Provide the (X, Y) coordinate of the cell's center where the given text is located.  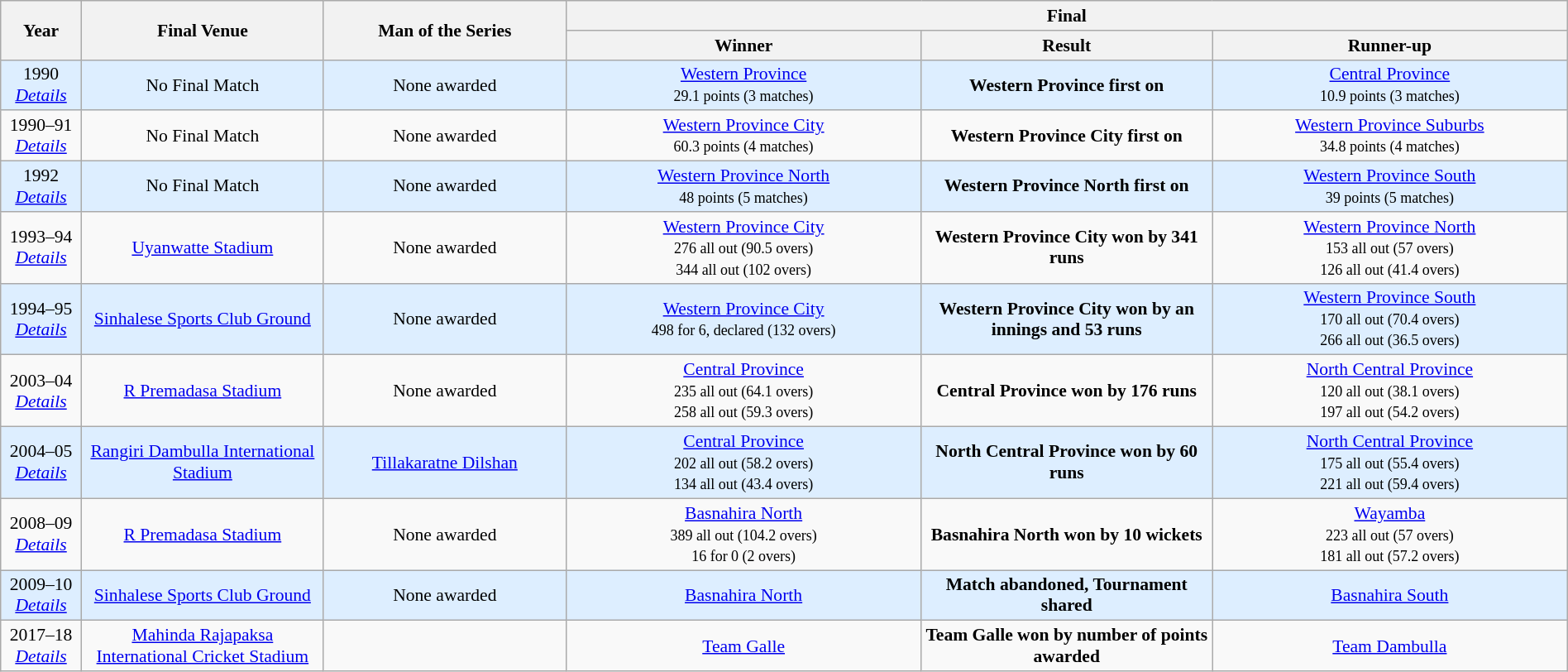
Uyanwatte Stadium (202, 248)
1993–94Details (41, 248)
Wayamba223 all out (57 overs)181 all out (57.2 overs) (1390, 535)
Western Province South170 all out (70.4 overs)266 all out (36.5 overs) (1390, 319)
Basnahira North (743, 596)
Central Province10.9 points (3 matches) (1390, 84)
Western Province City first on (1067, 136)
Man of the Series (445, 30)
2003–04Details (41, 391)
Western Province North first on (1067, 187)
Tillakaratne Dilshan (445, 463)
Western Province Suburbs34.8 points (4 matches) (1390, 136)
1994–95Details (41, 319)
Western Province North153 all out (57 overs)126 all out (41.4 overs) (1390, 248)
Central Province235 all out (64.1 overs)258 all out (59.3 overs) (743, 391)
Basnahira North389 all out (104.2 overs)16 for 0 (2 overs) (743, 535)
Western Province City won by an innings and 53 runs (1067, 319)
Western Province City498 for 6, declared (132 overs) (743, 319)
1990–91Details (41, 136)
2009–10Details (41, 596)
2008–09Details (41, 535)
Year (41, 30)
2017–18Details (41, 646)
North Central Province175 all out (55.4 overs)221 all out (59.4 overs) (1390, 463)
Final (1067, 16)
Team Galle won by number of points awarded (1067, 646)
Team Galle (743, 646)
Basnahira North won by 10 wickets (1067, 535)
Western Province City60.3 points (4 matches) (743, 136)
Team Dambulla (1390, 646)
Western Province first on (1067, 84)
Mahinda Rajapaksa International Cricket Stadium (202, 646)
Result (1067, 46)
Final Venue (202, 30)
Winner (743, 46)
Central Province won by 176 runs (1067, 391)
Rangiri Dambulla International Stadium (202, 463)
North Central Province won by 60 runs (1067, 463)
1992Details (41, 187)
Western Province29.1 points (3 matches) (743, 84)
Western Province City won by 341 runs (1067, 248)
Western Province North48 points (5 matches) (743, 187)
North Central Province120 all out (38.1 overs)197 all out (54.2 overs) (1390, 391)
Basnahira South (1390, 596)
1990Details (41, 84)
Western Province South39 points (5 matches) (1390, 187)
Runner-up (1390, 46)
Central Province202 all out (58.2 overs)134 all out (43.4 overs) (743, 463)
Western Province City276 all out (90.5 overs)344 all out (102 overs) (743, 248)
Match abandoned, Tournament shared (1067, 596)
2004–05Details (41, 463)
